Capture the cell that displays the provided text and extract its (x, y) central coordinate. 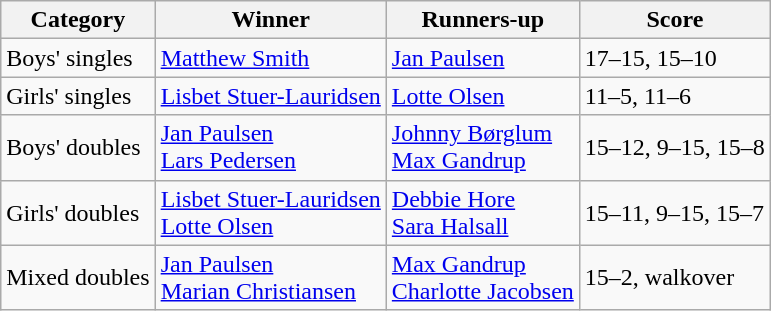
Boys' singles (78, 58)
Jan Paulsen Lars Pedersen (270, 148)
Jan Paulsen (482, 58)
Max Gandrup Charlotte Jacobsen (482, 278)
Mixed doubles (78, 278)
Girls' singles (78, 96)
Johnny Børglum Max Gandrup (482, 148)
Category (78, 20)
15–11, 9–15, 15–7 (674, 212)
Lisbet Stuer-Lauridsen Lotte Olsen (270, 212)
Debbie Hore Sara Halsall (482, 212)
Winner (270, 20)
Lotte Olsen (482, 96)
Matthew Smith (270, 58)
15–2, walkover (674, 278)
Score (674, 20)
Lisbet Stuer-Lauridsen (270, 96)
Jan Paulsen Marian Christiansen (270, 278)
15–12, 9–15, 15–8 (674, 148)
Girls' doubles (78, 212)
Boys' doubles (78, 148)
11–5, 11–6 (674, 96)
17–15, 15–10 (674, 58)
Runners-up (482, 20)
